From the cell containing the given text, extract its center point as (X, Y) coordinate. 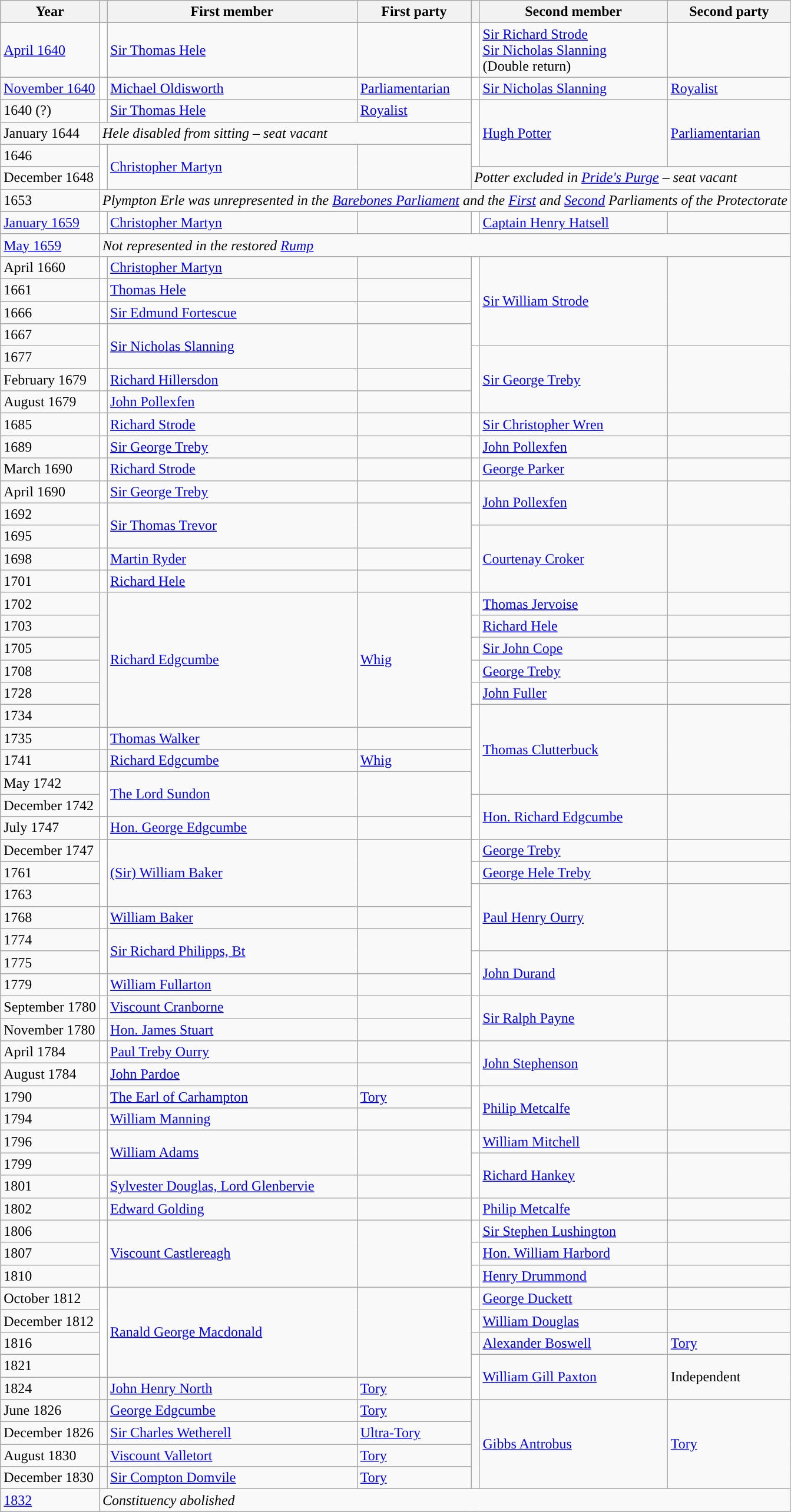
May 1659 (50, 245)
December 1830 (50, 1478)
August 1830 (50, 1455)
Hele disabled from sitting – seat vacant (285, 133)
1768 (50, 917)
1646 (50, 155)
Independent (729, 1377)
Viscount Castlereagh (232, 1254)
Sir Edmund Fortescue (232, 313)
Viscount Cranborne (232, 1007)
1821 (50, 1365)
Paul Henry Ourry (574, 917)
Ranald George Macdonald (232, 1332)
April 1640 (50, 50)
William Fullarton (232, 984)
September 1780 (50, 1007)
Hon. William Harbord (574, 1254)
1799 (50, 1164)
1692 (50, 514)
1761 (50, 873)
December 1812 (50, 1321)
1653 (50, 200)
John Durand (574, 973)
Michael Oldisworth (232, 88)
1774 (50, 940)
Thomas Walker (232, 738)
Second member (574, 12)
1779 (50, 984)
December 1648 (50, 178)
1801 (50, 1186)
George Duckett (574, 1298)
Martin Ryder (232, 559)
Henry Drummond (574, 1276)
1802 (50, 1209)
1806 (50, 1231)
John Fuller (574, 694)
Hon. George Edgcumbe (232, 828)
Constituency abolished (445, 1500)
1824 (50, 1388)
Plympton Erle was unrepresented in the Barebones Parliament and the First and Second Parliaments of the Protectorate (445, 200)
1698 (50, 559)
Sir Richard Philipps, Bt (232, 951)
1796 (50, 1142)
1702 (50, 604)
April 1660 (50, 267)
Courtenay Croker (574, 559)
Sir Ralph Payne (574, 1018)
December 1747 (50, 850)
1701 (50, 581)
1741 (50, 761)
Not represented in the restored Rump (445, 245)
William Manning (232, 1119)
1661 (50, 290)
1775 (50, 962)
William Douglas (574, 1321)
Hugh Potter (574, 133)
William Adams (232, 1153)
The Earl of Carhampton (232, 1097)
August 1679 (50, 402)
June 1826 (50, 1411)
February 1679 (50, 380)
Richard Hankey (574, 1175)
Captain Henry Hatsell (574, 223)
Hon. James Stuart (232, 1030)
Sir Thomas Trevor (232, 525)
Thomas Clutterbuck (574, 750)
1708 (50, 671)
George Hele Treby (574, 873)
July 1747 (50, 828)
1735 (50, 738)
Paul Treby Ourry (232, 1052)
Sir Compton Domvile (232, 1478)
1794 (50, 1119)
William Gill Paxton (574, 1377)
December 1826 (50, 1433)
1807 (50, 1254)
November 1640 (50, 88)
George Edgcumbe (232, 1411)
Second party (729, 12)
John Henry North (232, 1388)
January 1659 (50, 223)
April 1784 (50, 1052)
First party (414, 12)
(Sir) William Baker (232, 873)
1816 (50, 1343)
Hon. Richard Edgcumbe (574, 817)
Viscount Valletort (232, 1455)
Gibbs Antrobus (574, 1444)
Year (50, 12)
1666 (50, 313)
1790 (50, 1097)
January 1644 (50, 133)
Ultra-Tory (414, 1433)
Sir Richard Strode Sir Nicholas Slanning (Double return) (574, 50)
1677 (50, 357)
Thomas Hele (232, 290)
1685 (50, 425)
1810 (50, 1276)
Edward Golding (232, 1209)
Sylvester Douglas, Lord Glenbervie (232, 1186)
May 1742 (50, 783)
1703 (50, 626)
1689 (50, 447)
1832 (50, 1500)
1640 (?) (50, 111)
1728 (50, 694)
The Lord Sundon (232, 794)
Sir William Strode (574, 301)
John Stephenson (574, 1063)
1705 (50, 648)
First member (232, 12)
December 1742 (50, 805)
October 1812 (50, 1298)
1763 (50, 895)
Potter excluded in Pride's Purge – seat vacant (631, 178)
George Parker (574, 469)
1667 (50, 335)
William Mitchell (574, 1142)
John Pardoe (232, 1075)
Thomas Jervoise (574, 604)
November 1780 (50, 1030)
March 1690 (50, 469)
Sir Charles Wetherell (232, 1433)
April 1690 (50, 492)
Alexander Boswell (574, 1343)
Sir John Cope (574, 648)
August 1784 (50, 1075)
William Baker (232, 917)
1734 (50, 716)
1695 (50, 536)
Richard Hillersdon (232, 380)
Sir Christopher Wren (574, 425)
Sir Stephen Lushington (574, 1231)
